Determine the (X, Y) coordinate at the center of the cell enclosing the given text.  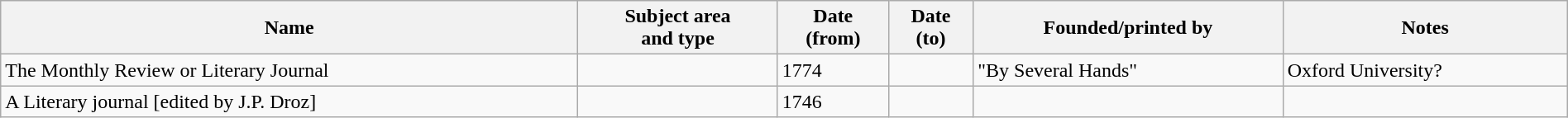
1774 (833, 70)
Date(from) (833, 28)
Oxford University? (1425, 70)
Subject areaand type (678, 28)
A Literary journal [edited by J.P. Droz] (289, 101)
Founded/printed by (1128, 28)
Name (289, 28)
Date(to) (930, 28)
The Monthly Review or Literary Journal (289, 70)
"By Several Hands" (1128, 70)
1746 (833, 101)
Notes (1425, 28)
